Capture the cell that displays the provided text and extract its [X, Y] central coordinate. 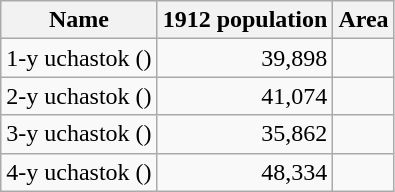
48,334 [245, 172]
Area [364, 20]
4-y uchastok () [79, 172]
41,074 [245, 96]
2-y uchastok () [79, 96]
1-y uchastok () [79, 58]
Name [79, 20]
1912 population [245, 20]
3-y uchastok () [79, 134]
39,898 [245, 58]
35,862 [245, 134]
